Locate the cell with the specified text and output its [x, y] center coordinate. 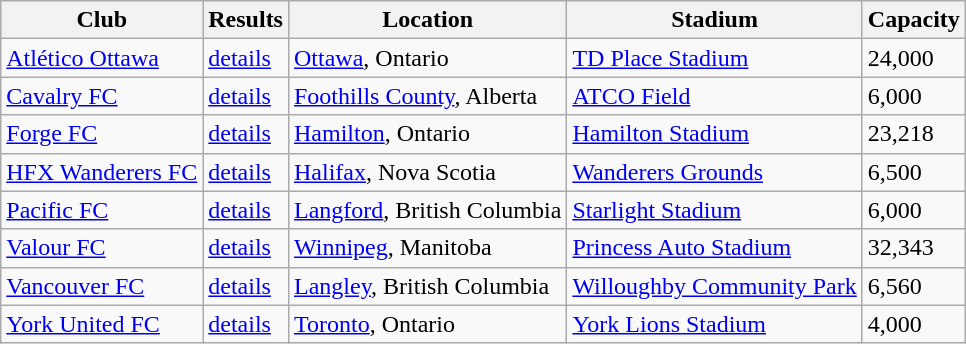
Langford, British Columbia [427, 210]
Cavalry FC [102, 96]
York United FC [102, 324]
Stadium [714, 20]
Capacity [914, 20]
4,000 [914, 324]
Toronto, Ontario [427, 324]
Forge FC [102, 134]
Ottawa, Ontario [427, 58]
Hamilton Stadium [714, 134]
32,343 [914, 248]
Wanderers Grounds [714, 172]
Atlético Ottawa [102, 58]
Vancouver FC [102, 286]
Starlight Stadium [714, 210]
Pacific FC [102, 210]
Princess Auto Stadium [714, 248]
HFX Wanderers FC [102, 172]
TD Place Stadium [714, 58]
Location [427, 20]
Club [102, 20]
Hamilton, Ontario [427, 134]
6,500 [914, 172]
York Lions Stadium [714, 324]
Results [246, 20]
ATCO Field [714, 96]
23,218 [914, 134]
Foothills County, Alberta [427, 96]
Langley, British Columbia [427, 286]
6,560 [914, 286]
24,000 [914, 58]
Winnipeg, Manitoba [427, 248]
Willoughby Community Park [714, 286]
Halifax, Nova Scotia [427, 172]
Valour FC [102, 248]
